Return [X, Y] of the center of cell containing provided text 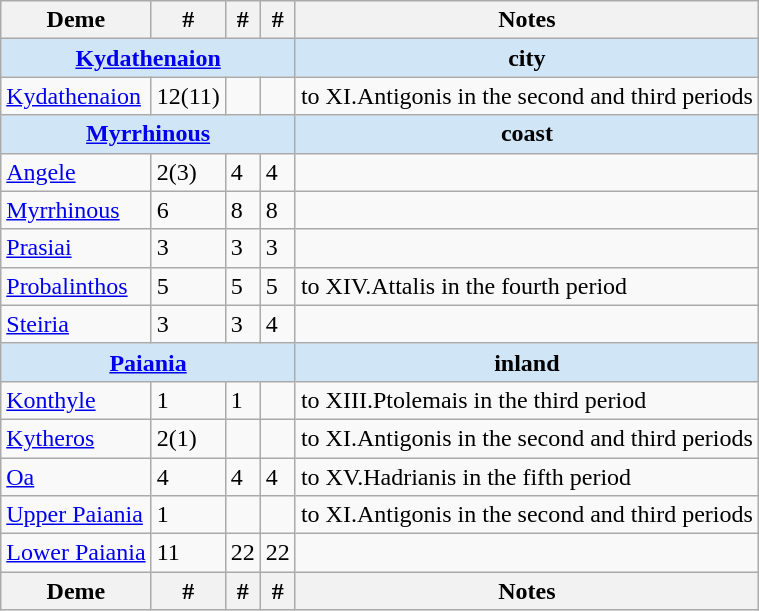
to XIV.Attalis in the fourth period [526, 286]
coast [526, 134]
to XV.Hadrianis in the fifth period [526, 477]
inland [526, 362]
Probalinthos [76, 286]
11 [188, 553]
Steiria [76, 324]
to XIII.Ptolemais in the third period [526, 400]
Lower Paiania [76, 553]
2(1) [188, 438]
city [526, 58]
2(3) [188, 172]
Prasiai [76, 248]
Konthyle [76, 400]
6 [188, 210]
Upper Paiania [76, 515]
Kytheros [76, 438]
Oa [76, 477]
12(11) [188, 96]
Angele [76, 172]
Paiania [148, 362]
